Identify which cell holds the provided text, then report its [X, Y] central coordinate. 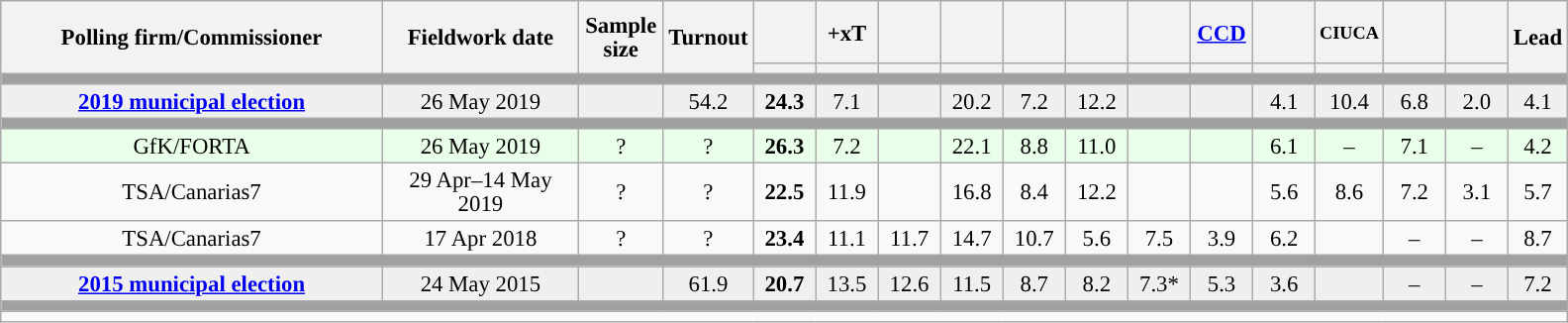
20.2 [972, 101]
5.3 [1222, 283]
Fieldwork date [480, 38]
4.2 [1537, 147]
10.4 [1350, 101]
23.4 [784, 240]
2019 municipal election [192, 101]
3.1 [1477, 192]
5.7 [1537, 192]
Polling firm/Commissioner [192, 38]
Sample size [621, 38]
+xT [847, 32]
11.9 [847, 192]
3.6 [1285, 283]
22.1 [972, 147]
8.4 [1033, 192]
12.6 [909, 283]
Turnout [709, 38]
22.5 [784, 192]
CIUCA [1350, 32]
6.2 [1285, 240]
2.0 [1477, 101]
24 May 2015 [480, 283]
8.2 [1097, 283]
7.5 [1158, 240]
29 Apr–14 May 2019 [480, 192]
61.9 [709, 283]
10.7 [1033, 240]
11.0 [1097, 147]
6.1 [1285, 147]
Lead [1537, 38]
3.9 [1222, 240]
6.8 [1414, 101]
26.3 [784, 147]
54.2 [709, 101]
14.7 [972, 240]
20.7 [784, 283]
CCD [1222, 32]
2015 municipal election [192, 283]
7.3* [1158, 283]
16.8 [972, 192]
24.3 [784, 101]
8.8 [1033, 147]
13.5 [847, 283]
8.6 [1350, 192]
11.5 [972, 283]
GfK/FORTA [192, 147]
11.7 [909, 240]
17 Apr 2018 [480, 240]
11.1 [847, 240]
